Provide the (X, Y) coordinate of the cell's center where the given text is located.  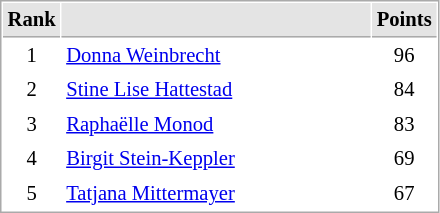
69 (404, 158)
Birgit Stein-Keppler (216, 158)
83 (404, 124)
1 (32, 56)
2 (32, 90)
96 (404, 56)
Stine Lise Hattestad (216, 90)
84 (404, 90)
Raphaëlle Monod (216, 124)
3 (32, 124)
Donna Weinbrecht (216, 56)
5 (32, 194)
67 (404, 194)
4 (32, 158)
Rank (32, 20)
Points (404, 20)
Tatjana Mittermayer (216, 194)
